Provide the (x, y) coordinate of the cell's center where the given text is located.  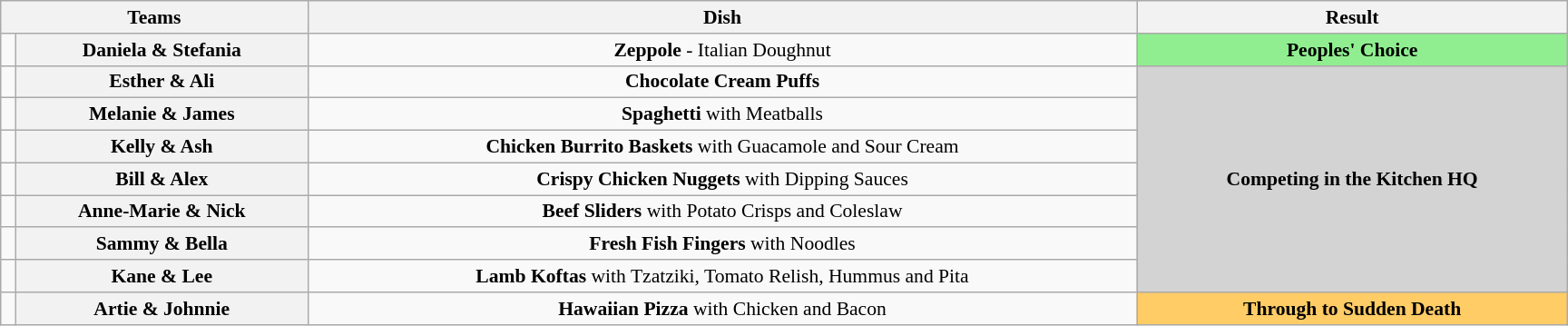
Crispy Chicken Nuggets with Dipping Sauces (722, 179)
Beef Sliders with Potato Crisps and Coleslaw (722, 212)
Bill & Alex (162, 179)
Zeppole - Italian Doughnut (722, 50)
Kane & Lee (162, 276)
Competing in the Kitchen HQ (1352, 178)
Result (1352, 17)
Artie & Johnnie (162, 309)
Teams (154, 17)
Daniela & Stefania (162, 50)
Chocolate Cream Puffs (722, 82)
Dish (722, 17)
Anne-Marie & Nick (162, 212)
Hawaiian Pizza with Chicken and Bacon (722, 309)
Fresh Fish Fingers with Noodles (722, 244)
Through to Sudden Death (1352, 309)
Sammy & Bella (162, 244)
Kelly & Ash (162, 147)
Esther & Ali (162, 82)
Spaghetti with Meatballs (722, 114)
Lamb Koftas with Tzatziki, Tomato Relish, Hummus and Pita (722, 276)
Peoples' Choice (1352, 50)
Chicken Burrito Baskets with Guacamole and Sour Cream (722, 147)
Melanie & James (162, 114)
